Return the (X, Y) coordinate for the center point of the cell that contains the specified text.  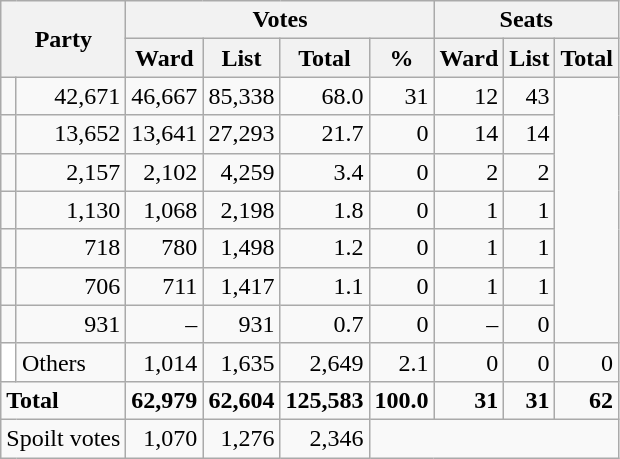
3.4 (324, 172)
1,276 (242, 438)
1,417 (242, 286)
1,070 (164, 438)
85,338 (242, 96)
Votes (280, 20)
62,604 (242, 400)
62 (587, 400)
46,667 (164, 96)
42,671 (70, 96)
125,583 (324, 400)
68.0 (324, 96)
62,979 (164, 400)
100.0 (402, 400)
Party (64, 39)
4,259 (242, 172)
Others (70, 362)
780 (164, 248)
2,157 (70, 172)
2,346 (324, 438)
13,652 (70, 134)
0.7 (324, 324)
Seats (526, 20)
1,635 (242, 362)
Spoilt votes (64, 438)
13,641 (164, 134)
1,130 (70, 210)
21.7 (324, 134)
1.1 (324, 286)
43 (530, 96)
2,102 (164, 172)
1.2 (324, 248)
% (402, 58)
718 (70, 248)
27,293 (242, 134)
1,014 (164, 362)
12 (469, 96)
2.1 (402, 362)
1.8 (324, 210)
2,649 (324, 362)
711 (164, 286)
1,068 (164, 210)
1,498 (242, 248)
706 (70, 286)
2,198 (242, 210)
